Scan for the cell matching the given text and deliver its [x, y] coordinate at center. 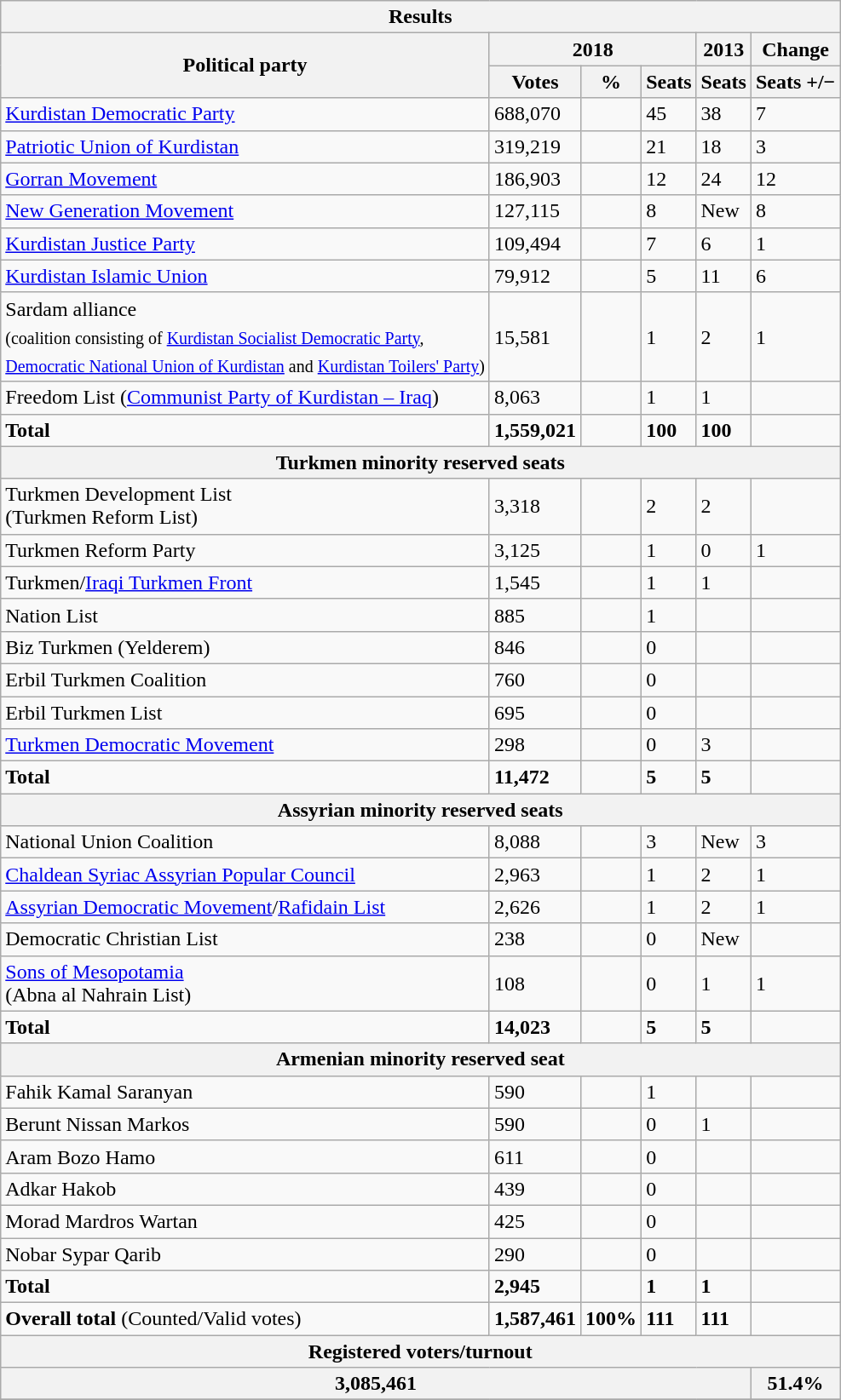
290 [535, 1254]
298 [535, 745]
Nation List [245, 615]
Chaldean Syriac Assyrian Popular Council [245, 875]
100% [612, 1319]
109,494 [535, 244]
Freedom List (Communist Party of Kurdistan – Iraq) [245, 398]
3,085,461 [377, 1384]
Change [795, 49]
688,070 [535, 114]
Kurdistan Islamic Union [245, 276]
3,318 [535, 506]
2,626 [535, 907]
238 [535, 939]
1,545 [535, 582]
Kurdistan Democratic Party [245, 114]
Results [421, 17]
186,903 [535, 179]
1,587,461 [535, 1319]
15,581 [535, 337]
Assyrian minority reserved seats [421, 810]
Sons of Mesopotamia(Abna al Nahrain List) [245, 983]
38 [723, 114]
846 [535, 647]
2018 [593, 49]
Turkmen Democratic Movement [245, 745]
New Generation Movement [245, 211]
Sardam alliance(coalition consisting of Kurdistan Socialist Democratic Party,Democratic National Union of Kurdistan and Kurdistan Toilers' Party) [245, 337]
Democratic Christian List [245, 939]
Kurdistan Justice Party [245, 244]
Fahik Kamal Saranyan [245, 1092]
Adkar Hakob [245, 1189]
1,559,021 [535, 430]
2013 [723, 49]
Turkmen Reform Party [245, 550]
Turkmen/Iraqi Turkmen Front [245, 582]
319,219 [535, 146]
885 [535, 615]
51.4% [795, 1384]
Patriotic Union of Kurdistan [245, 146]
Nobar Sypar Qarib [245, 1254]
% [612, 82]
Seats +/− [795, 82]
3,125 [535, 550]
79,912 [535, 276]
760 [535, 680]
Votes [535, 82]
Aram Bozo Hamo [245, 1156]
Biz Turkmen (Yelderem) [245, 647]
11 [723, 276]
Overall total (Counted/Valid votes) [245, 1319]
Gorran Movement [245, 179]
11,472 [535, 777]
Assyrian Democratic Movement/Rafidain List [245, 907]
14,023 [535, 1027]
695 [535, 713]
8,063 [535, 398]
425 [535, 1221]
2,945 [535, 1287]
Turkmen minority reserved seats [421, 462]
108 [535, 983]
45 [669, 114]
18 [723, 146]
Turkmen Development List(Turkmen Reform List) [245, 506]
2,963 [535, 875]
21 [669, 146]
24 [723, 179]
Berunt Nissan Markos [245, 1124]
Armenian minority reserved seat [421, 1059]
611 [535, 1156]
Political party [245, 66]
127,115 [535, 211]
439 [535, 1189]
Morad Mardros Wartan [245, 1221]
Registered voters/turnout [421, 1351]
Erbil Turkmen Coalition [245, 680]
National Union Coalition [245, 842]
Erbil Turkmen List [245, 713]
8,088 [535, 842]
